Output the [x, y] coordinate of the center of the cell containing the given text.  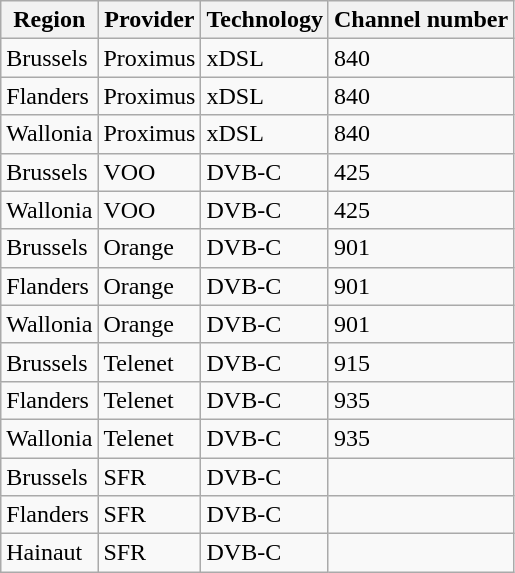
915 [420, 362]
Provider [150, 20]
Channel number [420, 20]
Region [50, 20]
Hainaut [50, 553]
Technology [265, 20]
